Provide the (X, Y) coordinate of the cell's center where the given text is located.  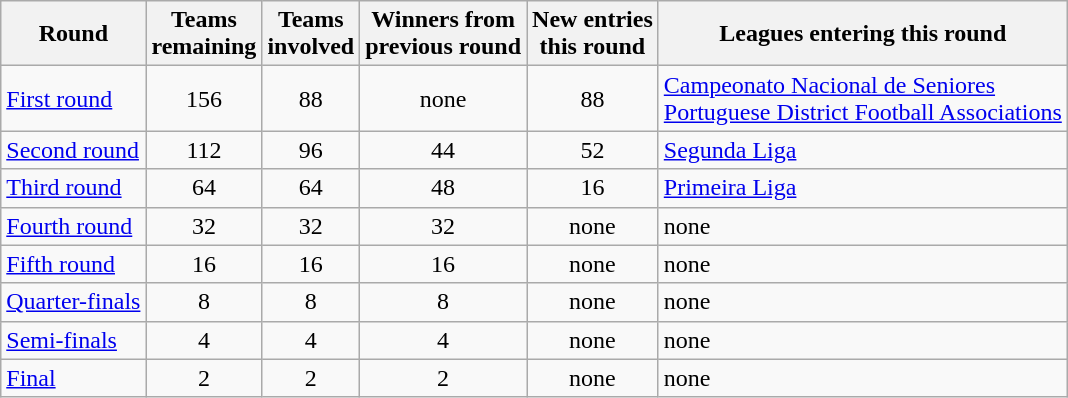
156 (204, 98)
Fourth round (74, 226)
Leagues entering this round (862, 34)
Second round (74, 150)
Segunda Liga (862, 150)
52 (593, 150)
Primeira Liga (862, 188)
Fifth round (74, 264)
Teamsinvolved (311, 34)
Round (74, 34)
Campeonato Nacional de SenioresPortuguese District Football Associations (862, 98)
First round (74, 98)
112 (204, 150)
44 (444, 150)
Winners fromprevious round (444, 34)
Semi-finals (74, 340)
Quarter-finals (74, 302)
Third round (74, 188)
New entriesthis round (593, 34)
Teamsremaining (204, 34)
96 (311, 150)
Final (74, 378)
48 (444, 188)
